Extract the (x, y) coordinate from the center of the cell holding the provided text.  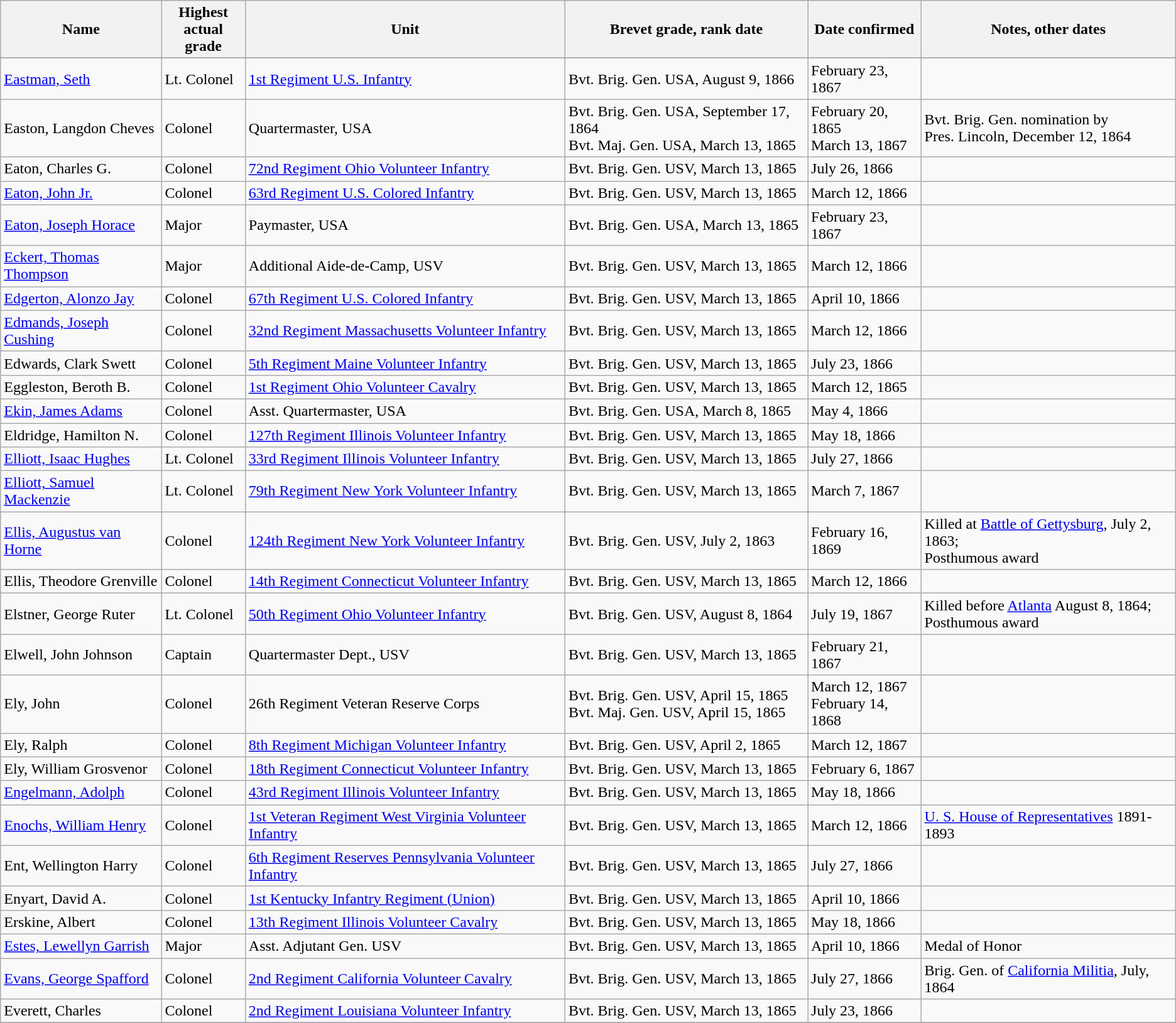
79th Regiment New York Volunteer Infantry (405, 491)
Elwell, John Johnson (81, 654)
Edwards, Clark Swett (81, 363)
Additional Aide-de-Camp, USV (405, 266)
February 20, 1865March 13, 1867 (864, 128)
Eaton, Joseph Horace (81, 225)
Date confirmed (864, 30)
Eaton, John Jr. (81, 193)
18th Regiment Connecticut Volunteer Infantry (405, 769)
Bvt. Brig. Gen. nomination byPres. Lincoln, December 12, 1864 (1048, 128)
43rd Regiment Illinois Volunteer Infantry (405, 793)
Elstner, George Ruter (81, 614)
2nd Regiment California Volunteer Cavalry (405, 978)
Bvt. Brig. Gen. USV, April 2, 1865 (686, 745)
July 26, 1866 (864, 169)
Notes, other dates (1048, 30)
U. S. House of Representatives 1891-1893 (1048, 825)
Edmands, Joseph Cushing (81, 330)
Enochs, William Henry (81, 825)
Killed at Battle of Gettysburg, July 2, 1863;Posthumous award (1048, 541)
Ely, William Grosvenor (81, 769)
March 12, 1867February 14, 1868 (864, 704)
Asst. Quartermaster, USA (405, 411)
Eaton, Charles G. (81, 169)
Asst. Adjutant Gen. USV (405, 946)
Bvt. Brig. Gen. USV, July 2, 1863 (686, 541)
Estes, Lewellyn Garrish (81, 946)
Enyart, David A. (81, 898)
63rd Regiment U.S. Colored Infantry (405, 193)
26th Regiment Veteran Reserve Corps (405, 704)
March 12, 1865 (864, 387)
Paymaster, USA (405, 225)
February 16, 1869 (864, 541)
Erskine, Albert (81, 922)
8th Regiment Michigan Volunteer Infantry (405, 745)
Everett, Charles (81, 1011)
Evans, George Spafford (81, 978)
May 4, 1866 (864, 411)
March 7, 1867 (864, 491)
Unit (405, 30)
1st Veteran Regiment West Virginia Volunteer Infantry (405, 825)
Bvt. Brig. Gen. USV, April 15, 1865Bvt. Maj. Gen. USV, April 15, 1865 (686, 704)
50th Regiment Ohio Volunteer Infantry (405, 614)
March 12, 1867 (864, 745)
Ely, John (81, 704)
Elliott, Samuel Mackenzie (81, 491)
Killed before Atlanta August 8, 1864;Posthumous award (1048, 614)
Bvt. Brig. Gen. USA, September 17, 1864Bvt. Maj. Gen. USA, March 13, 1865 (686, 128)
Brevet grade, rank date (686, 30)
67th Regiment U.S. Colored Infantry (405, 298)
Ely, Ralph (81, 745)
1st Kentucky Infantry Regiment (Union) (405, 898)
1st Regiment Ohio Volunteer Cavalry (405, 387)
Bvt. Brig. Gen. USA, March 13, 1865 (686, 225)
Ellis, Augustus van Horne (81, 541)
Eastman, Seth (81, 79)
Ellis, Theodore Grenville (81, 582)
72nd Regiment Ohio Volunteer Infantry (405, 169)
February 6, 1867 (864, 769)
Bvt. Brig. Gen. USV, August 8, 1864 (686, 614)
Elliott, Isaac Hughes (81, 459)
33rd Regiment Illinois Volunteer Infantry (405, 459)
Eldridge, Hamilton N. (81, 435)
Name (81, 30)
14th Regiment Connecticut Volunteer Infantry (405, 582)
127th Regiment Illinois Volunteer Infantry (405, 435)
2nd Regiment Louisiana Volunteer Infantry (405, 1011)
13th Regiment Illinois Volunteer Cavalry (405, 922)
5th Regiment Maine Volunteer Infantry (405, 363)
Brig. Gen. of California Militia, July, 1864 (1048, 978)
Bvt. Brig. Gen. USA, August 9, 1866 (686, 79)
Highestactual grade (204, 30)
124th Regiment New York Volunteer Infantry (405, 541)
Engelmann, Adolph (81, 793)
Captain (204, 654)
Medal of Honor (1048, 946)
Bvt. Brig. Gen. USA, March 8, 1865 (686, 411)
July 19, 1867 (864, 614)
1st Regiment U.S. Infantry (405, 79)
Quartermaster Dept., USV (405, 654)
Edgerton, Alonzo Jay (81, 298)
6th Regiment Reserves Pennsylvania Volunteer Infantry (405, 865)
Easton, Langdon Cheves (81, 128)
Quartermaster, USA (405, 128)
Eckert, Thomas Thompson (81, 266)
February 21, 1867 (864, 654)
Ekin, James Adams (81, 411)
Ent, Wellington Harry (81, 865)
32nd Regiment Massachusetts Volunteer Infantry (405, 330)
Eggleston, Beroth B. (81, 387)
